For the text-containing cell, return its midpoint in (X, Y) coordinate format. 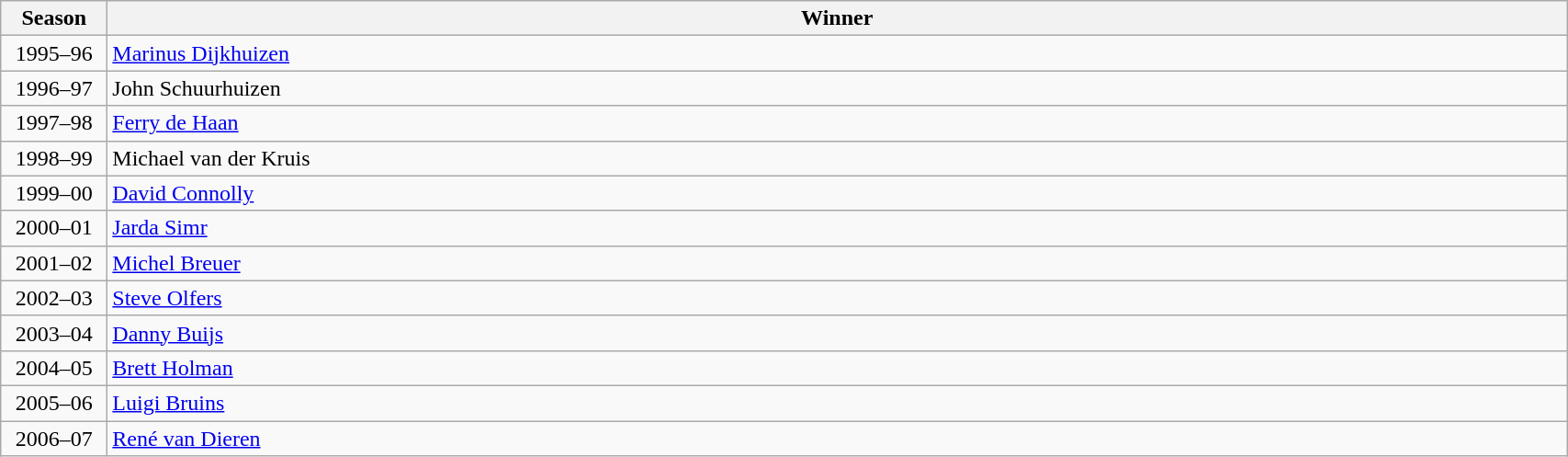
Luigi Bruins (838, 403)
Michel Breuer (838, 263)
2006–07 (54, 439)
John Schuurhuizen (838, 88)
1996–97 (54, 88)
Winner (838, 18)
2002–03 (54, 298)
Steve Olfers (838, 298)
Marinus Dijkhuizen (838, 53)
Michael van der Kruis (838, 158)
2004–05 (54, 368)
David Connolly (838, 193)
2003–04 (54, 333)
1995–96 (54, 53)
1997–98 (54, 123)
Danny Buijs (838, 333)
René van Dieren (838, 439)
Brett Holman (838, 368)
2000–01 (54, 228)
Jarda Simr (838, 228)
2005–06 (54, 403)
1999–00 (54, 193)
Ferry de Haan (838, 123)
1998–99 (54, 158)
Season (54, 18)
2001–02 (54, 263)
